For the text-containing cell, return its midpoint in [X, Y] coordinate format. 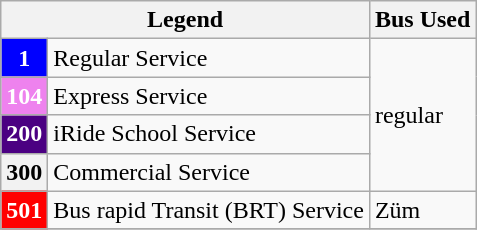
Bus Used [422, 20]
iRide School Service [209, 134]
200 [24, 134]
Legend [186, 20]
Züm [422, 210]
1 [24, 58]
104 [24, 96]
300 [24, 172]
Bus rapid Transit (BRT) Service [209, 210]
regular [422, 115]
501 [24, 210]
Commercial Service [209, 172]
Regular Service [209, 58]
Express Service [209, 96]
